Pinpoint the cell where the given text exists, returning its (x, y) midpoint coordinate. 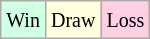
Draw (72, 20)
Win (24, 20)
Loss (126, 20)
